From the cell containing the given text, extract its center point as (x, y) coordinate. 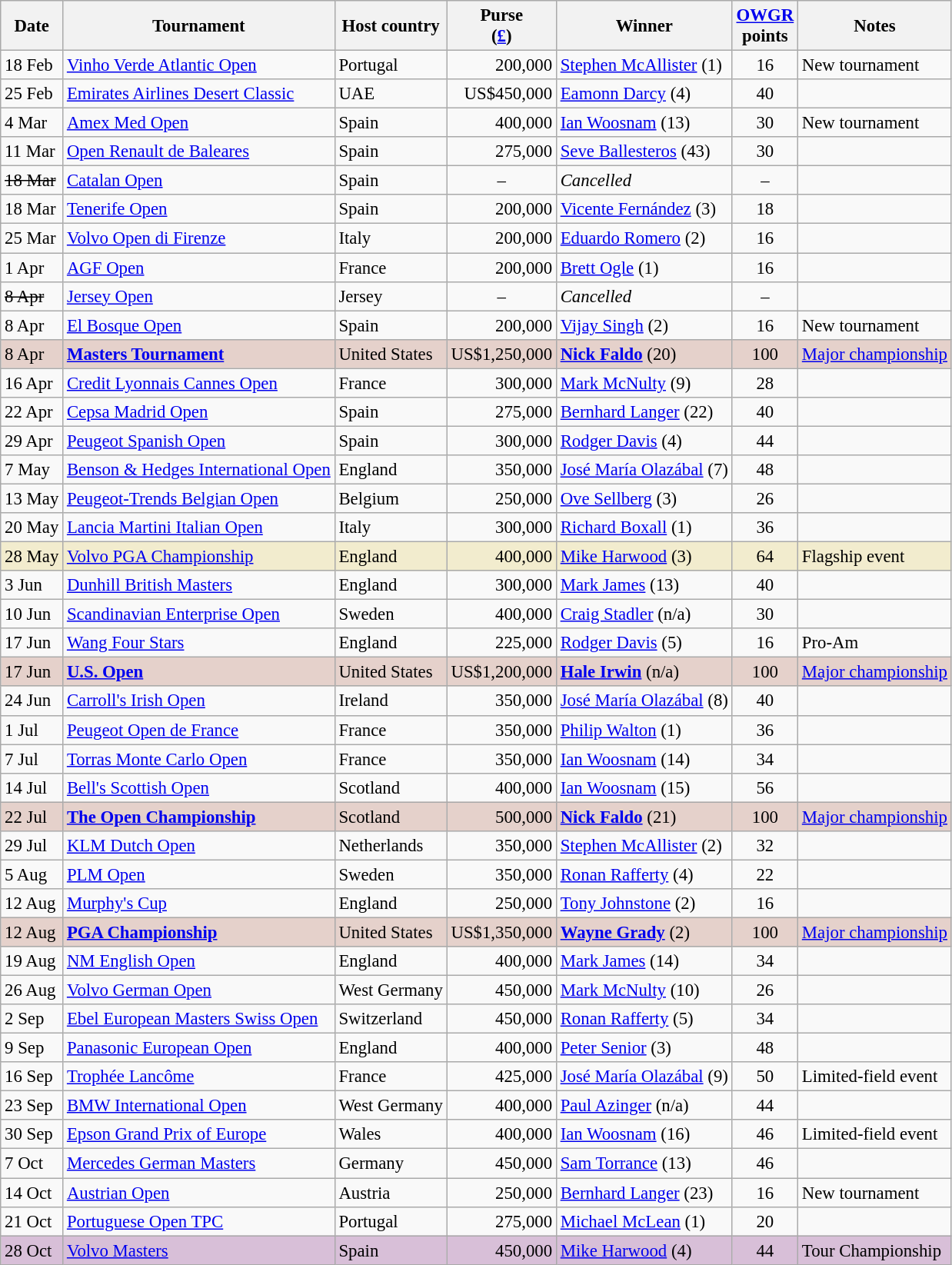
Wayne Grady (2) (644, 932)
10 Jun (32, 614)
Volvo German Open (199, 990)
Purse(£) (501, 26)
US$1,350,000 (501, 932)
25 Feb (32, 94)
Austrian Open (199, 1193)
2 Sep (32, 1019)
16 Apr (32, 383)
Wang Four Stars (199, 643)
Switzerland (391, 1019)
Ian Woosnam (15) (644, 787)
Jersey (391, 296)
Sam Torrance (13) (644, 1163)
24 Jun (32, 701)
32 (764, 846)
José María Olazábal (7) (644, 470)
50 (764, 1077)
Vijay Singh (2) (644, 325)
Murphy's Cup (199, 904)
José María Olazábal (8) (644, 701)
OWGRpoints (764, 26)
Emirates Airlines Desert Classic (199, 94)
20 May (32, 528)
Michael McLean (1) (644, 1221)
23 Sep (32, 1106)
Cepsa Madrid Open (199, 412)
Ireland (391, 701)
Ebel European Masters Swiss Open (199, 1019)
425,000 (501, 1077)
28 Oct (32, 1250)
Bell's Scottish Open (199, 787)
Netherlands (391, 846)
29 Apr (32, 441)
18 (764, 210)
20 (764, 1221)
Ronan Rafferty (4) (644, 874)
Ronan Rafferty (5) (644, 1019)
5 Aug (32, 874)
El Bosque Open (199, 325)
29 Jul (32, 846)
Tony Johnstone (2) (644, 904)
Mark James (13) (644, 585)
21 Oct (32, 1221)
Eamonn Darcy (4) (644, 94)
13 May (32, 498)
Seve Ballesteros (43) (644, 151)
Mark James (14) (644, 961)
Dunhill British Masters (199, 585)
Host country (391, 26)
US$1,250,000 (501, 354)
25 Mar (32, 238)
3 Jun (32, 585)
Epson Grand Prix of Europe (199, 1134)
Portuguese Open TPC (199, 1221)
Date (32, 26)
Credit Lyonnais Cannes Open (199, 383)
16 Sep (32, 1077)
9 Sep (32, 1048)
Jersey Open (199, 296)
Nick Faldo (21) (644, 817)
Nick Faldo (20) (644, 354)
4 Mar (32, 123)
Austria (391, 1193)
Stephen McAllister (1) (644, 65)
Masters Tournament (199, 354)
Belgium (391, 498)
Rodger Davis (4) (644, 441)
Volvo PGA Championship (199, 557)
BMW International Open (199, 1106)
The Open Championship (199, 817)
Flagship event (875, 557)
14 Oct (32, 1193)
Peugeot Spanish Open (199, 441)
18 Feb (32, 65)
11 Mar (32, 151)
PGA Championship (199, 932)
Wales (391, 1134)
500,000 (501, 817)
Ove Sellberg (3) (644, 498)
Ian Woosnam (14) (644, 759)
Bernhard Langer (23) (644, 1193)
U.S. Open (199, 672)
22 (764, 874)
Mark McNulty (9) (644, 383)
26 Aug (32, 990)
19 Aug (32, 961)
Volvo Open di Firenze (199, 238)
22 Apr (32, 412)
Peugeot-Trends Belgian Open (199, 498)
Ian Woosnam (13) (644, 123)
Brett Ogle (1) (644, 268)
Paul Azinger (n/a) (644, 1106)
Tour Championship (875, 1250)
UAE (391, 94)
Carroll's Irish Open (199, 701)
Pro-Am (875, 643)
Panasonic European Open (199, 1048)
Rodger Davis (5) (644, 643)
Mercedes German Masters (199, 1163)
Benson & Hedges International Open (199, 470)
Catalan Open (199, 181)
Peugeot Open de France (199, 730)
Ian Woosnam (16) (644, 1134)
Eduardo Romero (2) (644, 238)
Richard Boxall (1) (644, 528)
Trophée Lancôme (199, 1077)
Notes (875, 26)
64 (764, 557)
NM English Open (199, 961)
Peter Senior (3) (644, 1048)
Craig Stadler (n/a) (644, 614)
1 Jul (32, 730)
PLM Open (199, 874)
225,000 (501, 643)
Vicente Fernández (3) (644, 210)
Scandinavian Enterprise Open (199, 614)
7 Jul (32, 759)
28 May (32, 557)
Winner (644, 26)
KLM Dutch Open (199, 846)
Amex Med Open (199, 123)
Stephen McAllister (2) (644, 846)
Hale Irwin (n/a) (644, 672)
AGF Open (199, 268)
7 Oct (32, 1163)
Mark McNulty (10) (644, 990)
30 Sep (32, 1134)
Tenerife Open (199, 210)
US$1,200,000 (501, 672)
Lancia Martini Italian Open (199, 528)
US$450,000 (501, 94)
Vinho Verde Atlantic Open (199, 65)
56 (764, 787)
14 Jul (32, 787)
Philip Walton (1) (644, 730)
Open Renault de Baleares (199, 151)
José María Olazábal (9) (644, 1077)
22 Jul (32, 817)
7 May (32, 470)
Mike Harwood (3) (644, 557)
Bernhard Langer (22) (644, 412)
Germany (391, 1163)
Torras Monte Carlo Open (199, 759)
Mike Harwood (4) (644, 1250)
Tournament (199, 26)
1 Apr (32, 268)
Volvo Masters (199, 1250)
28 (764, 383)
